For the text-containing cell, return its midpoint in (X, Y) coordinate format. 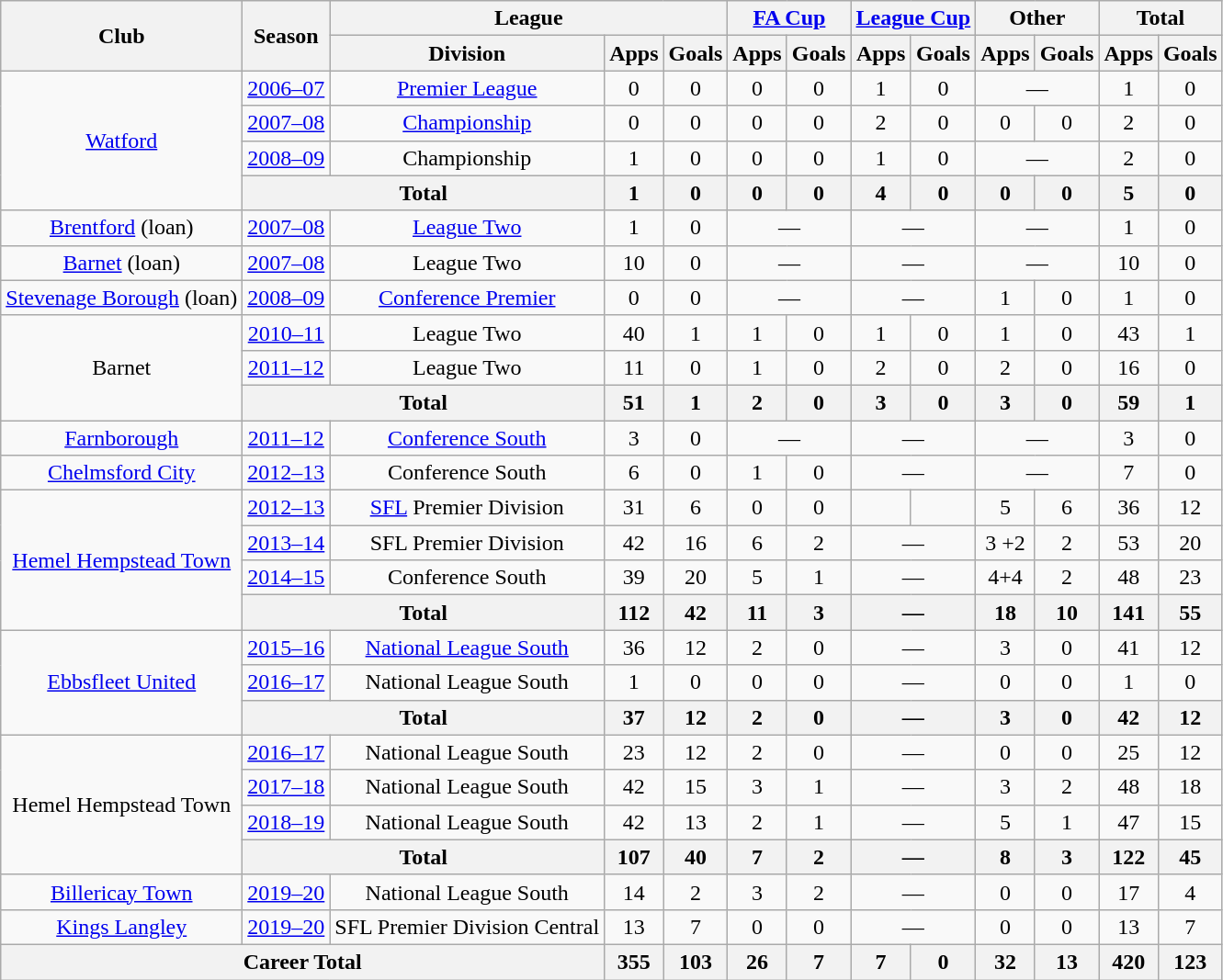
31 (634, 508)
39 (634, 578)
Kings Langley (121, 927)
Farnborough (121, 438)
53 (1128, 543)
2014–15 (287, 578)
55 (1190, 613)
112 (634, 613)
8 (1005, 857)
123 (1190, 962)
Barnet (121, 367)
Conference Premier (467, 298)
Premier League (467, 88)
37 (634, 717)
14 (634, 892)
51 (634, 402)
Watford (121, 141)
47 (1128, 822)
103 (696, 962)
2006–07 (287, 88)
Other (1037, 18)
45 (1190, 857)
League Cup (913, 18)
League (529, 18)
Stevenage Borough (loan) (121, 298)
32 (1005, 962)
141 (1128, 613)
3 +2 (1005, 543)
107 (634, 857)
Club (121, 36)
25 (1128, 752)
43 (1128, 332)
122 (1128, 857)
Brentford (loan) (121, 228)
Career Total (303, 962)
2010–11 (287, 332)
17 (1128, 892)
2013–14 (287, 543)
Barnet (loan) (121, 263)
Billericay Town (121, 892)
2017–18 (287, 787)
2015–16 (287, 648)
4+4 (1005, 578)
Chelmsford City (121, 473)
Ebbsfleet United (121, 682)
26 (757, 962)
355 (634, 962)
59 (1128, 402)
Season (287, 36)
Division (467, 53)
2018–19 (287, 822)
41 (1128, 648)
SFL Premier Division Central (467, 927)
FA Cup (789, 18)
420 (1128, 962)
